Output the [X, Y] coordinate of the center of the cell containing the given text.  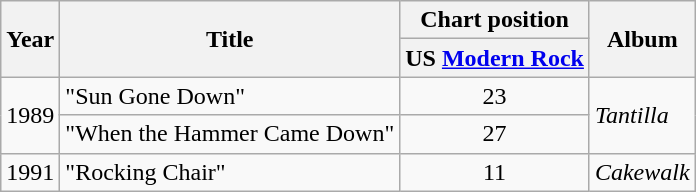
Tantilla [642, 115]
23 [495, 96]
"Rocking Chair" [230, 172]
1991 [30, 172]
1989 [30, 115]
US Modern Rock [495, 58]
27 [495, 134]
Title [230, 39]
Year [30, 39]
"Sun Gone Down" [230, 96]
"When the Hammer Came Down" [230, 134]
Album [642, 39]
Chart position [495, 20]
11 [495, 172]
Cakewalk [642, 172]
